Determine the (X, Y) coordinate at the center of the cell enclosing the given text.  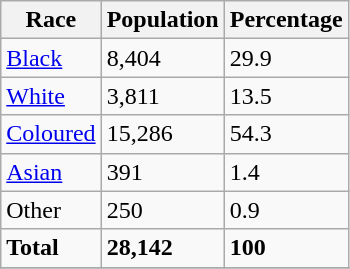
250 (162, 210)
Total (51, 248)
15,286 (162, 134)
28,142 (162, 248)
Race (51, 20)
Other (51, 210)
13.5 (286, 96)
Black (51, 58)
3,811 (162, 96)
White (51, 96)
Coloured (51, 134)
0.9 (286, 210)
100 (286, 248)
1.4 (286, 172)
Asian (51, 172)
Percentage (286, 20)
391 (162, 172)
29.9 (286, 58)
8,404 (162, 58)
Population (162, 20)
54.3 (286, 134)
